Search for the cell housing the specified text and yield its (x, y) center coordinate. 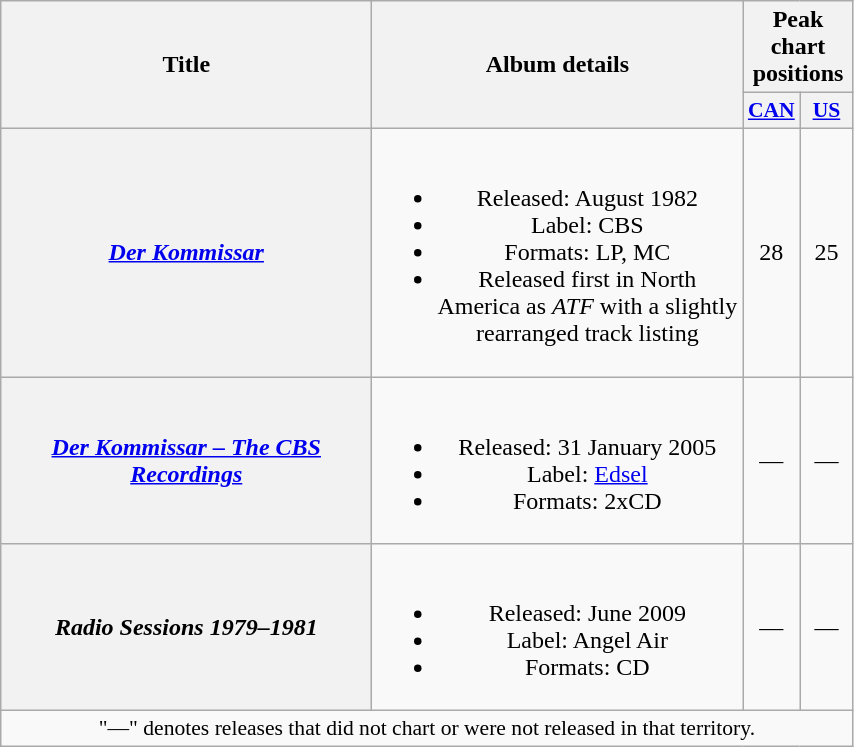
Released: 31 January 2005Label: EdselFormats: 2xCD (558, 460)
Released: June 2009Label: Angel AirFormats: CD (558, 628)
US (826, 111)
Peak chart positions (798, 47)
25 (826, 252)
28 (772, 252)
Released: August 1982Label: CBSFormats: LP, MCReleased first in North America as ATF with a slightly rearranged track listing (558, 252)
Der Kommissar (186, 252)
Der Kommissar – The CBS Recordings (186, 460)
"—" denotes releases that did not chart or were not released in that territory. (427, 729)
Radio Sessions 1979–1981 (186, 628)
Title (186, 65)
CAN (772, 111)
Album details (558, 65)
